Output the (x, y) coordinate of the center of the cell containing the given text.  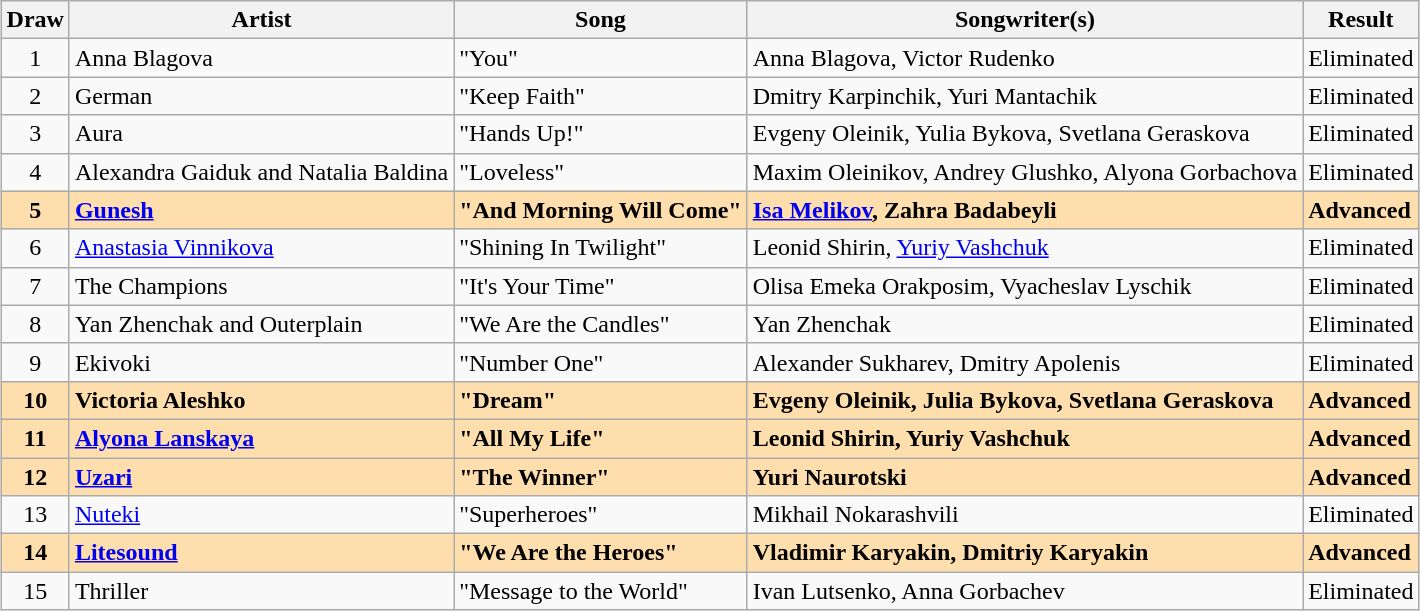
15 (35, 591)
Maxim Oleinikov, Andrey Glushko, Alyona Gorbachova (1024, 172)
9 (35, 362)
Evgeny Oleinik, Julia Bykova, Svetlana Geraskova (1024, 400)
Artist (261, 20)
Alyona Lanskaya (261, 438)
7 (35, 286)
Song (601, 20)
"Hands Up!" (601, 134)
1 (35, 58)
14 (35, 553)
"Number One" (601, 362)
Anna Blagova, Victor Rudenko (1024, 58)
"And Morning Will Come" (601, 210)
Victoria Aleshko (261, 400)
"We Are the Heroes" (601, 553)
Olisa Emeka Orakposim, Vyacheslav Lyschik (1024, 286)
"Shining In Twilight" (601, 248)
Dmitry Karpinchik, Yuri Mantachik (1024, 96)
5 (35, 210)
Anastasia Vinnikova (261, 248)
2 (35, 96)
8 (35, 324)
Isa Melikov, Zahra Badabeyli (1024, 210)
"Superheroes" (601, 515)
Litesound (261, 553)
Yan Zhenchak and Outerplain (261, 324)
Uzari (261, 477)
Gunesh (261, 210)
Draw (35, 20)
Ekivoki (261, 362)
12 (35, 477)
11 (35, 438)
4 (35, 172)
"The Winner" (601, 477)
"Loveless" (601, 172)
Songwriter(s) (1024, 20)
"Message to the World" (601, 591)
Yuri Naurotski (1024, 477)
Thriller (261, 591)
"It's Your Time" (601, 286)
Vladimir Karyakin, Dmitriy Karyakin (1024, 553)
Yan Zhenchak (1024, 324)
Evgeny Oleinik, Yulia Bykova, Svetlana Geraskova (1024, 134)
Mikhail Nokarashvili (1024, 515)
Alexandra Gaiduk and Natalia Baldina (261, 172)
"Dream" (601, 400)
Result (1361, 20)
6 (35, 248)
"We Are the Candles" (601, 324)
The Champions (261, 286)
"You" (601, 58)
Alexander Sukharev, Dmitry Apolenis (1024, 362)
"All My Life" (601, 438)
German (261, 96)
13 (35, 515)
Aura (261, 134)
"Keep Faith" (601, 96)
Nuteki (261, 515)
3 (35, 134)
10 (35, 400)
Ivan Lutsenko, Anna Gorbachev (1024, 591)
Anna Blagova (261, 58)
